Search for the cell housing the specified text and yield its [X, Y] center coordinate. 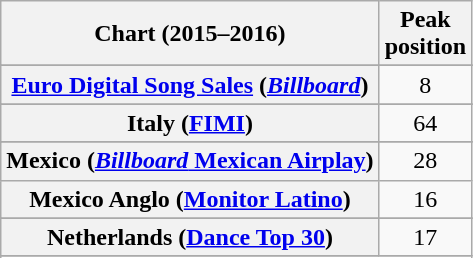
Mexico Anglo (Monitor Latino) [190, 199]
Italy (FIMI) [190, 123]
64 [425, 123]
Chart (2015–2016) [190, 34]
17 [425, 237]
Peakposition [425, 34]
28 [425, 161]
16 [425, 199]
8 [425, 85]
Mexico (Billboard Mexican Airplay) [190, 161]
Euro Digital Song Sales (Billboard) [190, 85]
Netherlands (Dance Top 30) [190, 237]
